Search for the cell housing the specified text and yield its [X, Y] center coordinate. 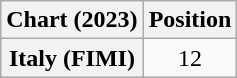
Italy (FIMI) [72, 58]
12 [190, 58]
Chart (2023) [72, 20]
Position [190, 20]
